Identify which cell holds the provided text, then report its (X, Y) central coordinate. 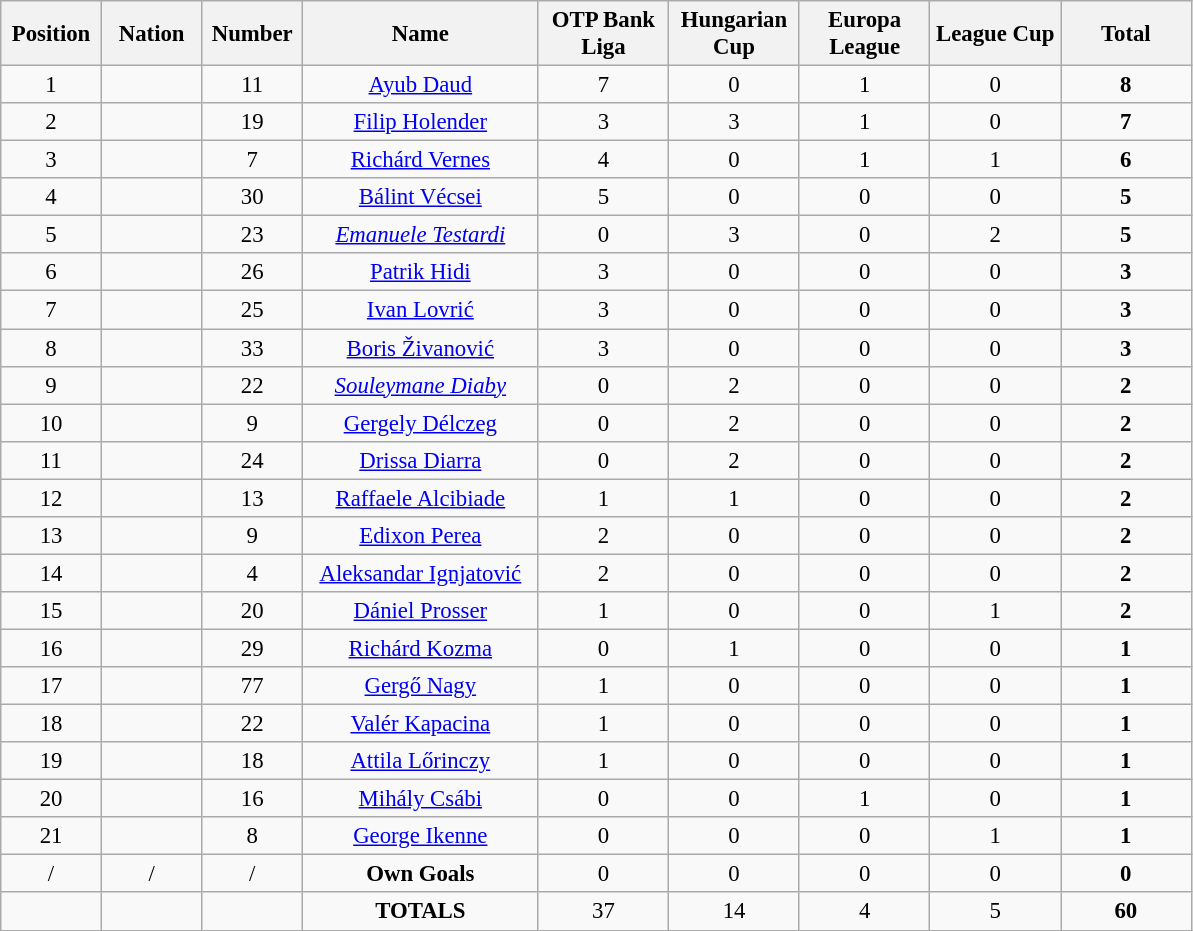
10 (52, 423)
33 (252, 348)
37 (604, 912)
Position (52, 34)
60 (1126, 912)
26 (252, 273)
Gergő Nagy (421, 686)
Ivan Lovrić (421, 310)
Valér Kapacina (421, 724)
Own Goals (421, 874)
17 (52, 686)
Hungarian Cup (734, 34)
24 (252, 460)
23 (252, 235)
Souleymane Diaby (421, 385)
Richárd Vernes (421, 160)
Patrik Hidi (421, 273)
Total (1126, 34)
Dániel Prosser (421, 611)
77 (252, 686)
Attila Lőrinczy (421, 761)
Name (421, 34)
Edixon Perea (421, 536)
OTP Bank Liga (604, 34)
Europa League (864, 34)
Ayub Daud (421, 85)
Emanuele Testardi (421, 235)
Boris Živanović (421, 348)
Nation (152, 34)
Aleksandar Ignjatović (421, 573)
League Cup (996, 34)
30 (252, 197)
Raffaele Alcibiade (421, 498)
Richárd Kozma (421, 648)
George Ikenne (421, 836)
Gergely Délczeg (421, 423)
12 (52, 498)
Mihály Csábi (421, 799)
Drissa Diarra (421, 460)
Number (252, 34)
25 (252, 310)
Bálint Vécsei (421, 197)
21 (52, 836)
15 (52, 611)
29 (252, 648)
Filip Holender (421, 122)
TOTALS (421, 912)
